Output the [X, Y] coordinate of the center of the cell containing the given text.  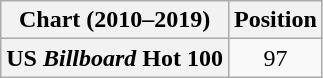
97 [276, 58]
Position [276, 20]
US Billboard Hot 100 [115, 58]
Chart (2010–2019) [115, 20]
